Capture the cell that displays the provided text and extract its [X, Y] central coordinate. 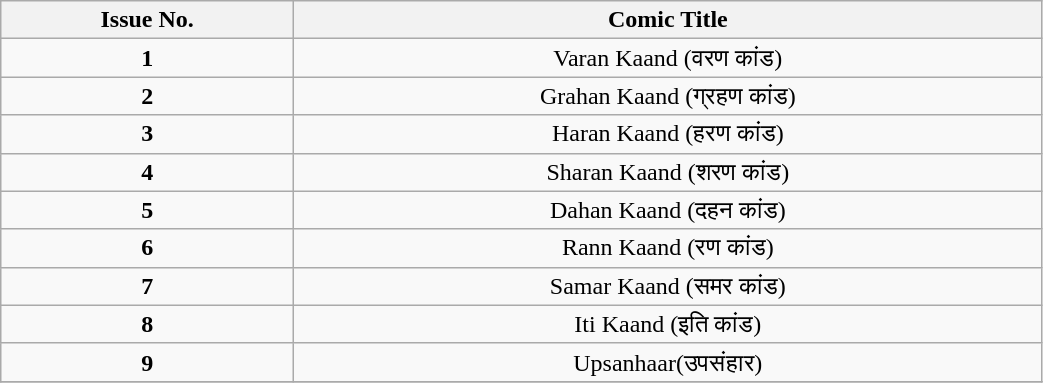
Dahan Kaand (दहन कांड) [668, 210]
Iti Kaand (इति कांड) [668, 324]
4 [148, 172]
6 [148, 248]
9 [148, 362]
Varan Kaand (वरण कांड) [668, 58]
Upsanhaar(उपसंहार) [668, 362]
Sharan Kaand (शरण कांड) [668, 172]
Grahan Kaand (ग्रहण कांड) [668, 96]
Haran Kaand (हरण कांड) [668, 134]
Comic Title [668, 20]
Rann Kaand (रण कांड) [668, 248]
2 [148, 96]
5 [148, 210]
7 [148, 286]
8 [148, 324]
Samar Kaand (समर कांड) [668, 286]
Issue No. [148, 20]
1 [148, 58]
3 [148, 134]
